For the text-containing cell, return its midpoint in (X, Y) coordinate format. 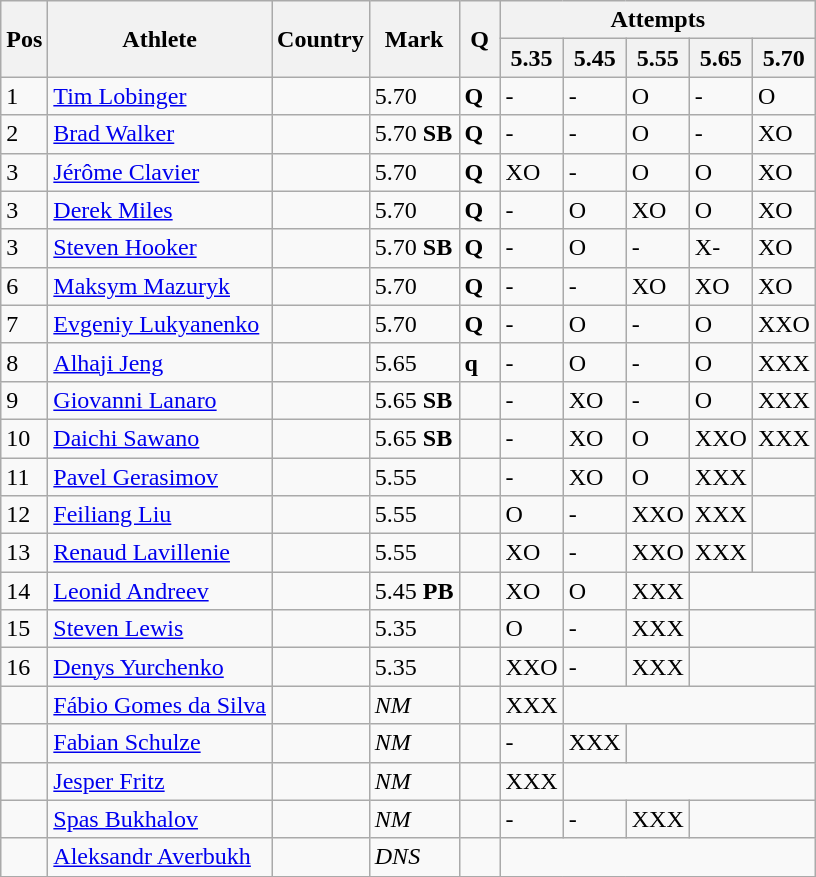
Alhaji Jeng (160, 362)
9 (24, 400)
13 (24, 553)
DNS (414, 857)
11 (24, 477)
7 (24, 324)
Feiliang Liu (160, 515)
12 (24, 515)
2 (24, 134)
Athlete (160, 39)
Fabian Schulze (160, 743)
16 (24, 667)
Derek Miles (160, 210)
Tim Lobinger (160, 96)
Country (321, 39)
Maksym Mazuryk (160, 286)
X- (720, 248)
Spas Bukhalov (160, 819)
6 (24, 286)
5.45 (594, 58)
Denys Yurchenko (160, 667)
10 (24, 438)
Jesper Fritz (160, 781)
Jérôme Clavier (160, 172)
Mark (414, 39)
5.45 PB (414, 591)
Evgeniy Lukyanenko (160, 324)
Daichi Sawano (160, 438)
Steven Hooker (160, 248)
Leonid Andreev (160, 591)
Steven Lewis (160, 629)
q (480, 362)
8 (24, 362)
Attempts (658, 20)
Giovanni Lanaro (160, 400)
Pavel Gerasimov (160, 477)
Pos (24, 39)
1 (24, 96)
Fábio Gomes da Silva (160, 705)
Aleksandr Averbukh (160, 857)
Brad Walker (160, 134)
15 (24, 629)
14 (24, 591)
Renaud Lavillenie (160, 553)
